For the text-containing cell, return its midpoint in (x, y) coordinate format. 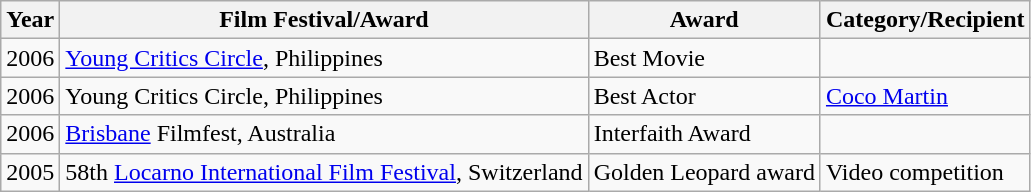
Award (704, 20)
Interfaith Award (704, 134)
Best Movie (704, 58)
Golden Leopard award (704, 172)
58th Locarno International Film Festival, Switzerland (324, 172)
Best Actor (704, 96)
Category/Recipient (925, 20)
Brisbane Filmfest, Australia (324, 134)
Year (30, 20)
Film Festival/Award (324, 20)
Coco Martin (925, 96)
Video competition (925, 172)
2005 (30, 172)
